Scan for the cell matching the given text and deliver its [X, Y] coordinate at center. 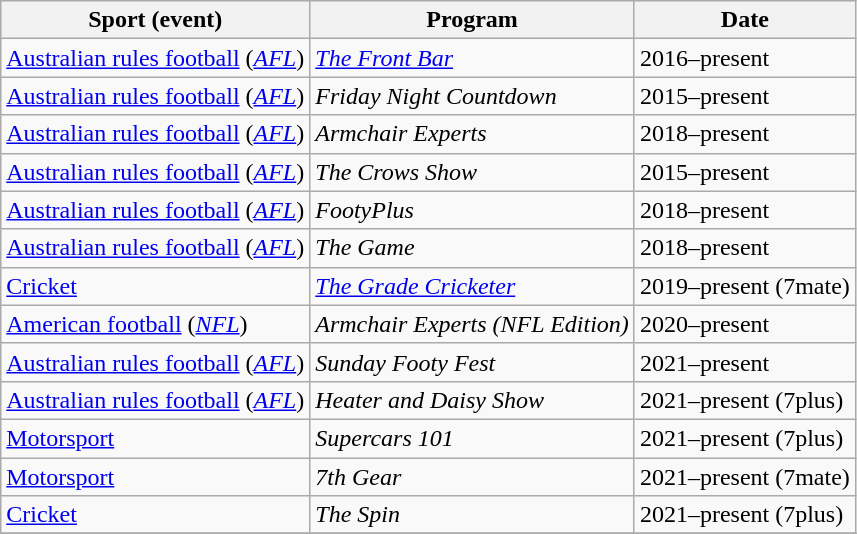
Program [472, 20]
2021–present [744, 362]
2021–present (7mate) [744, 477]
The Spin [472, 515]
Armchair Experts (NFL Edition) [472, 324]
American football (NFL) [156, 324]
7th Gear [472, 477]
2020–present [744, 324]
Sport (event) [156, 20]
The Grade Cricketer [472, 286]
The Game [472, 248]
The Front Bar [472, 58]
Friday Night Countdown [472, 96]
2019–present (7mate) [744, 286]
2016–present [744, 58]
Armchair Experts [472, 134]
Heater and Daisy Show [472, 400]
FootyPlus [472, 210]
Supercars 101 [472, 438]
The Crows Show [472, 172]
Sunday Footy Fest [472, 362]
Date [744, 20]
